Search for the cell housing the specified text and yield its (X, Y) center coordinate. 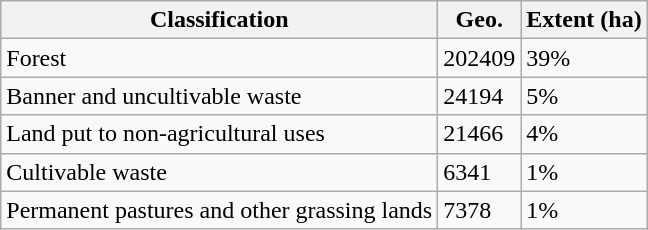
39% (584, 58)
202409 (480, 58)
Geo. (480, 20)
Extent (ha) (584, 20)
Cultivable waste (220, 172)
6341 (480, 172)
Banner and uncultivable waste (220, 96)
Classification (220, 20)
Forest (220, 58)
24194 (480, 96)
5% (584, 96)
Land put to non-agricultural uses (220, 134)
Permanent pastures and other grassing lands (220, 210)
21466 (480, 134)
7378 (480, 210)
4% (584, 134)
